Output the (x, y) coordinate of the center of the cell containing the given text.  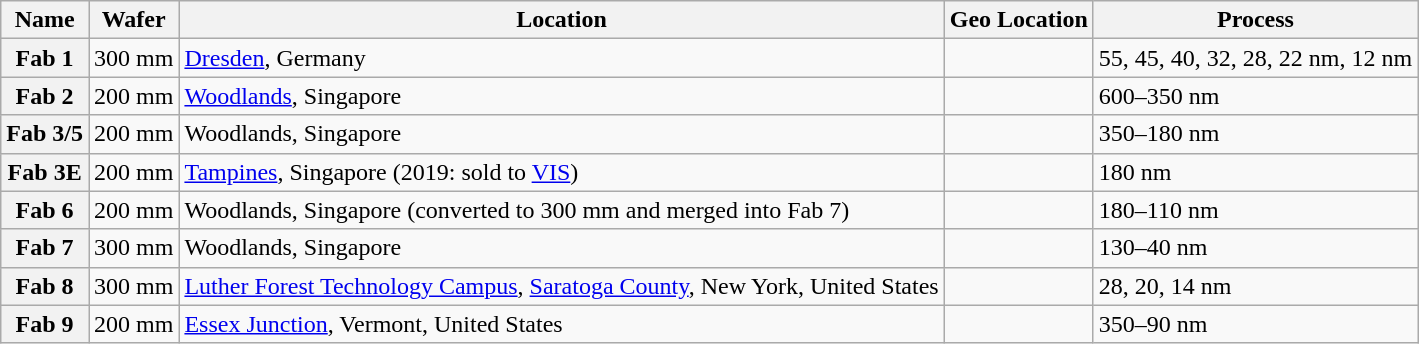
180–110 nm (1255, 210)
130–40 nm (1255, 248)
350–90 nm (1255, 324)
Location (562, 20)
Luther Forest Technology Campus, Saratoga County, New York, United States (562, 286)
Fab 8 (45, 286)
Fab 3E (45, 172)
600–350 nm (1255, 96)
Fab 2 (45, 96)
Woodlands, Singapore (converted to 300 mm and merged into Fab 7) (562, 210)
Tampines, Singapore (2019: sold to VIS) (562, 172)
Fab 7 (45, 248)
Fab 9 (45, 324)
Wafer (133, 20)
Fab 1 (45, 58)
Dresden, Germany (562, 58)
Name (45, 20)
350–180 nm (1255, 134)
180 nm (1255, 172)
Fab 6 (45, 210)
Fab 3/5 (45, 134)
Essex Junction, Vermont, United States (562, 324)
Geo Location (1018, 20)
Process (1255, 20)
28, 20, 14 nm (1255, 286)
55, 45, 40, 32, 28, 22 nm, 12 nm (1255, 58)
